Search for the cell housing the specified text and yield its (X, Y) center coordinate. 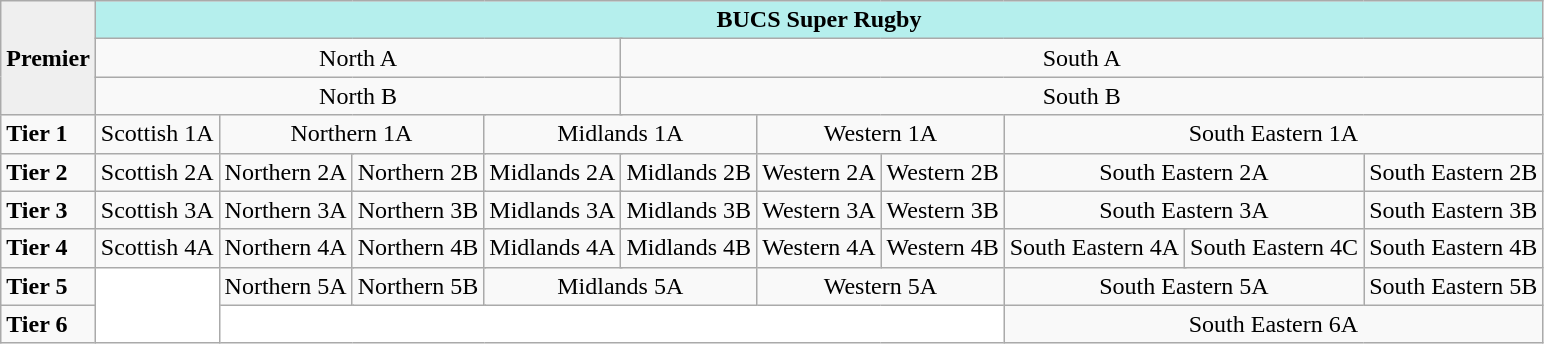
Scottish 2A (157, 172)
Western 5A (881, 286)
Scottish 1A (157, 134)
South Eastern 5B (1454, 286)
Tier 3 (48, 210)
South A (1082, 58)
South Eastern 4A (1094, 248)
Western 2A (819, 172)
Tier 6 (48, 324)
Midlands 2B (689, 172)
Northern 2A (286, 172)
South Eastern 3B (1454, 210)
Tier 5 (48, 286)
North A (358, 58)
South B (1082, 96)
Northern 3B (418, 210)
South Eastern 3A (1184, 210)
Scottish 4A (157, 248)
Midlands 1A (620, 134)
Northern 3A (286, 210)
Northern 1A (352, 134)
Tier 2 (48, 172)
Western 4B (942, 248)
South Eastern 4C (1274, 248)
Tier 4 (48, 248)
Midlands 5A (620, 286)
BUCS Super Rugby (818, 20)
Midlands 3A (552, 210)
Tier 1 (48, 134)
Western 3A (819, 210)
Western 1A (881, 134)
South Eastern 5A (1184, 286)
Northern 2B (418, 172)
Midlands 4A (552, 248)
South Eastern 4B (1454, 248)
Midlands 3B (689, 210)
Northern 5B (418, 286)
Premier (48, 58)
South Eastern 1A (1273, 134)
South Eastern 6A (1273, 324)
Midlands 4B (689, 248)
Western 4A (819, 248)
Western 3B (942, 210)
Western 2B (942, 172)
South Eastern 2A (1184, 172)
South Eastern 2B (1454, 172)
Midlands 2A (552, 172)
Northern 4B (418, 248)
North B (358, 96)
Northern 5A (286, 286)
Scottish 3A (157, 210)
Northern 4A (286, 248)
